Locate the cell with the specified text and output its [x, y] center coordinate. 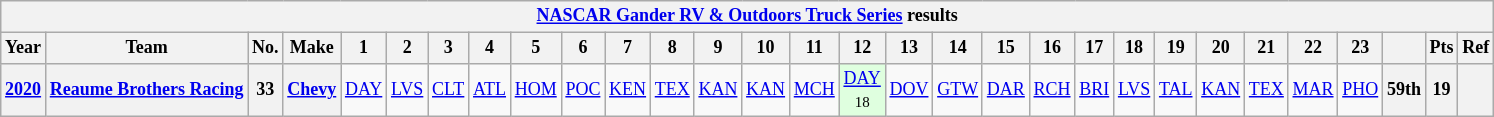
59th [1404, 90]
33 [266, 90]
10 [766, 48]
Reaume Brothers Racing [146, 90]
16 [1052, 48]
15 [1006, 48]
Year [24, 48]
No. [266, 48]
PHO [1360, 90]
Chevy [312, 90]
1 [364, 48]
22 [1313, 48]
TAL [1176, 90]
GTW [958, 90]
Ref [1476, 48]
3 [448, 48]
Make [312, 48]
4 [490, 48]
Team [146, 48]
20 [1221, 48]
7 [628, 48]
17 [1094, 48]
DAR [1006, 90]
DAY18 [862, 90]
11 [814, 48]
RCH [1052, 90]
DOV [909, 90]
6 [583, 48]
MCH [814, 90]
8 [672, 48]
21 [1267, 48]
KEN [628, 90]
5 [536, 48]
CLT [448, 90]
9 [718, 48]
14 [958, 48]
DAY [364, 90]
2 [408, 48]
BRI [1094, 90]
NASCAR Gander RV & Outdoors Truck Series results [748, 16]
2020 [24, 90]
ATL [490, 90]
18 [1134, 48]
13 [909, 48]
Pts [1442, 48]
23 [1360, 48]
POC [583, 90]
MAR [1313, 90]
12 [862, 48]
HOM [536, 90]
